Identify which cell holds the provided text, then report its [x, y] central coordinate. 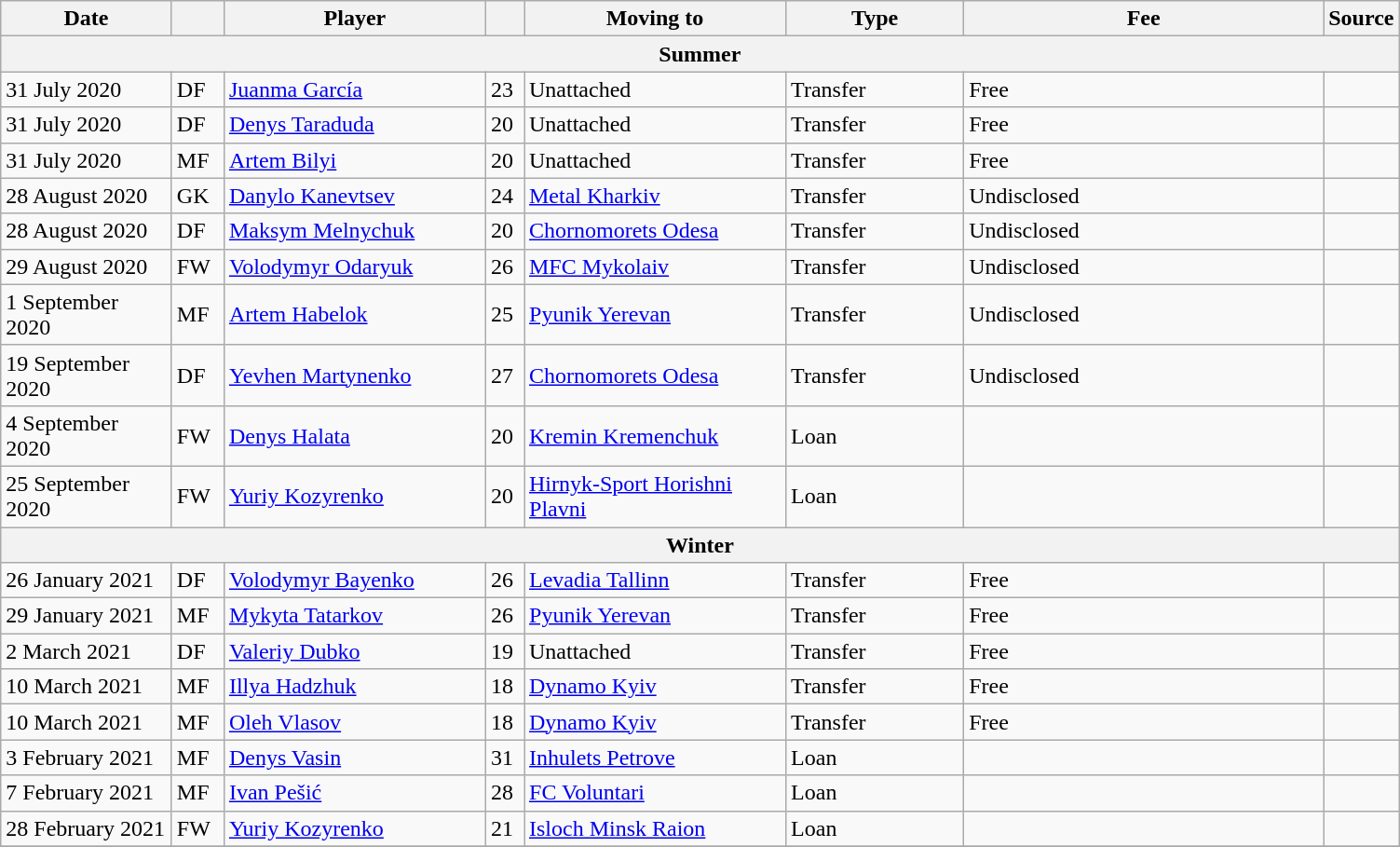
Isloch Minsk Raion [654, 828]
Danylo Kanevtsev [354, 196]
Artem Bilyi [354, 160]
1 September 2020 [87, 315]
MFC Mykolaiv [654, 266]
Denys Halata [354, 436]
25 September 2020 [87, 496]
24 [505, 196]
Maksym Melnychuk [354, 231]
FC Voluntari [654, 793]
28 [505, 793]
28 February 2021 [87, 828]
21 [505, 828]
Denys Taraduda [354, 125]
Winter [700, 545]
7 February 2021 [87, 793]
Mykyta Tatarkov [354, 616]
19 [505, 651]
Volodymyr Bayenko [354, 581]
29 January 2021 [87, 616]
Summer [700, 54]
Levadia Tallinn [654, 581]
GK [197, 196]
Ivan Pešić [354, 793]
Artem Habelok [354, 315]
31 [505, 758]
Source [1362, 19]
23 [505, 89]
Moving to [654, 19]
Illya Hadzhuk [354, 687]
29 August 2020 [87, 266]
3 February 2021 [87, 758]
Volodymyr Odaryuk [354, 266]
4 September 2020 [87, 436]
Oleh Vlasov [354, 722]
Yevhen Martynenko [354, 375]
Hirnyk-Sport Horishni Plavni [654, 496]
Metal Kharkiv [654, 196]
Kremin Kremenchuk [654, 436]
Player [354, 19]
Valeriy Dubko [354, 651]
Fee [1144, 19]
27 [505, 375]
25 [505, 315]
Inhulets Petrove [654, 758]
26 January 2021 [87, 581]
2 March 2021 [87, 651]
19 September 2020 [87, 375]
Date [87, 19]
Denys Vasin [354, 758]
Type [876, 19]
Juanma García [354, 89]
